For the text-containing cell, return its midpoint in [X, Y] coordinate format. 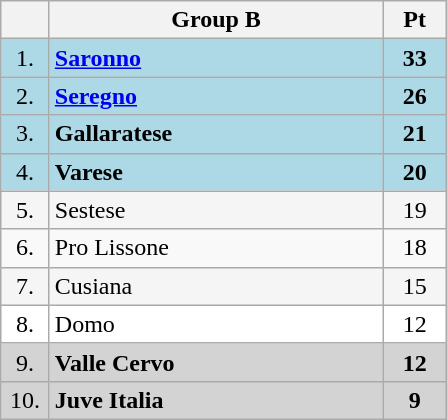
Juve Italia [216, 400]
26 [415, 96]
8. [26, 324]
Seregno [216, 96]
Pro Lissone [216, 248]
19 [415, 210]
5. [26, 210]
Saronno [216, 58]
18 [415, 248]
1. [26, 58]
2. [26, 96]
21 [415, 134]
20 [415, 172]
4. [26, 172]
10. [26, 400]
33 [415, 58]
9. [26, 362]
Sestese [216, 210]
Cusiana [216, 286]
Domo [216, 324]
3. [26, 134]
9 [415, 400]
Group B [216, 20]
6. [26, 248]
Varese [216, 172]
Valle Cervo [216, 362]
15 [415, 286]
7. [26, 286]
Gallaratese [216, 134]
Pt [415, 20]
